Provide the [X, Y] coordinate of the cell's center where the given text is located.  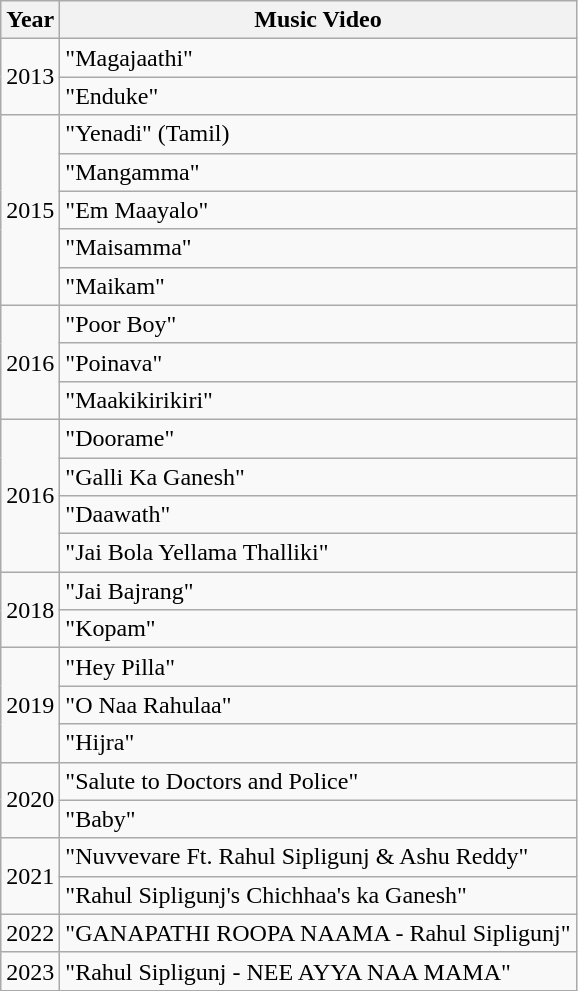
"Jai Bola Yellama Thalliki" [318, 553]
"Salute to Doctors and Police" [318, 781]
"Doorame" [318, 438]
"Mangamma" [318, 172]
"Poor Boy" [318, 324]
2013 [30, 77]
"Daawath" [318, 515]
2019 [30, 705]
2021 [30, 876]
2020 [30, 800]
"Nuvvevare Ft. Rahul Sipligunj & Ashu Reddy" [318, 857]
2015 [30, 210]
"Rahul Sipligunj - NEE AYYA NAA MAMA" [318, 971]
2018 [30, 610]
"Jai Bajrang" [318, 591]
"Magajaathi" [318, 58]
"Poinava" [318, 362]
"Hey Pilla" [318, 667]
"Hijra" [318, 743]
"Maakikirikiri" [318, 400]
Music Video [318, 20]
2022 [30, 933]
"Rahul Sipligunj's Chichhaa's ka Ganesh" [318, 895]
"Enduke" [318, 96]
"GANAPATHI ROOPA NAAMA - Rahul Sipligunj" [318, 933]
"O Naa Rahulaa" [318, 705]
"Yenadi" (Tamil) [318, 134]
2023 [30, 971]
"Galli Ka Ganesh" [318, 477]
"Maikam" [318, 286]
"Maisamma" [318, 248]
Year [30, 20]
"Em Maayalo" [318, 210]
"Kopam" [318, 629]
"Baby" [318, 819]
